Return the [x, y] coordinate for the center point of the cell that contains the specified text.  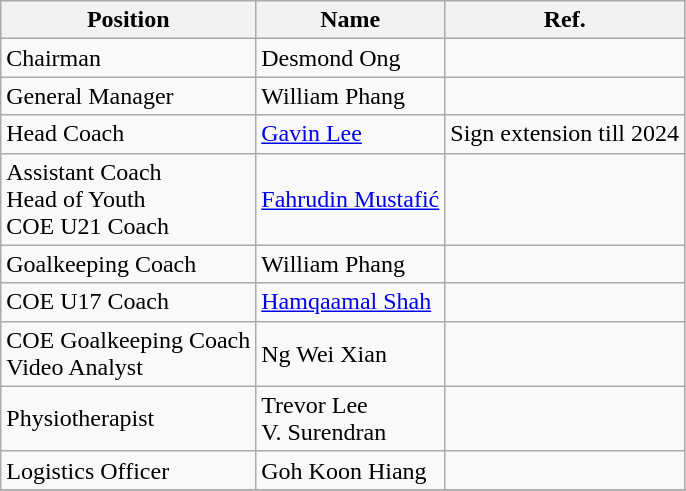
Goalkeeping Coach [128, 264]
Desmond Ong [350, 58]
Gavin Lee [350, 134]
Hamqaamal Shah [350, 302]
COE Goalkeeping Coach Video Analyst [128, 354]
Position [128, 20]
Assistant Coach Head of Youth COE U21 Coach [128, 199]
Ref. [565, 20]
Fahrudin Mustafić [350, 199]
Chairman [128, 58]
Ng Wei Xian [350, 354]
Head Coach [128, 134]
Sign extension till 2024 [565, 134]
Trevor Lee V. Surendran [350, 418]
Name [350, 20]
Physiotherapist [128, 418]
COE U17 Coach [128, 302]
Goh Koon Hiang [350, 470]
General Manager [128, 96]
Logistics Officer [128, 470]
